Locate the cell with the specified text and output its [X, Y] center coordinate. 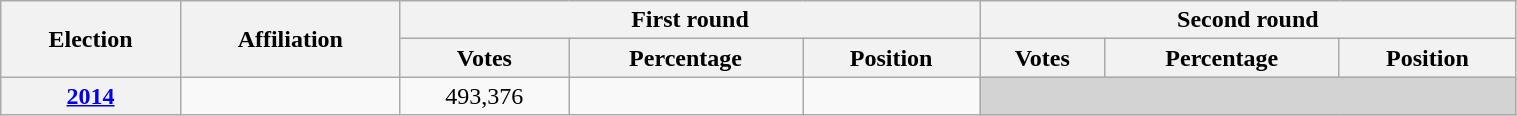
493,376 [484, 96]
First round [690, 20]
2014 [91, 96]
Second round [1248, 20]
Affiliation [290, 39]
Election [91, 39]
